Identify which cell holds the provided text, then report its (x, y) central coordinate. 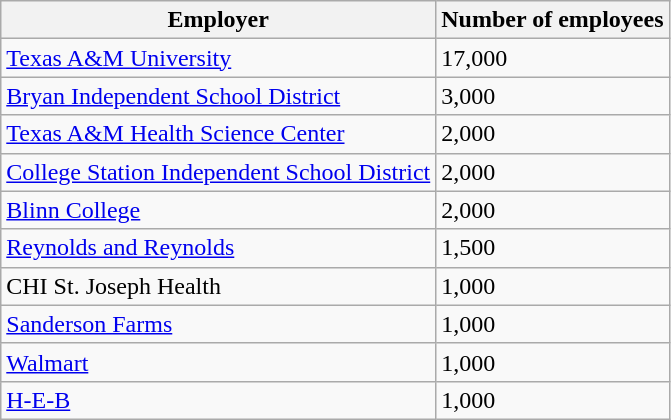
Employer (218, 20)
Texas A&M Health Science Center (218, 134)
Bryan Independent School District (218, 96)
Reynolds and Reynolds (218, 248)
Number of employees (552, 20)
CHI St. Joseph Health (218, 286)
1,500 (552, 248)
Texas A&M University (218, 58)
Walmart (218, 362)
College Station Independent School District (218, 172)
17,000 (552, 58)
3,000 (552, 96)
H-E-B (218, 400)
Blinn College (218, 210)
Sanderson Farms (218, 324)
